Determine the [x, y] coordinate at the center of the cell enclosing the given text.  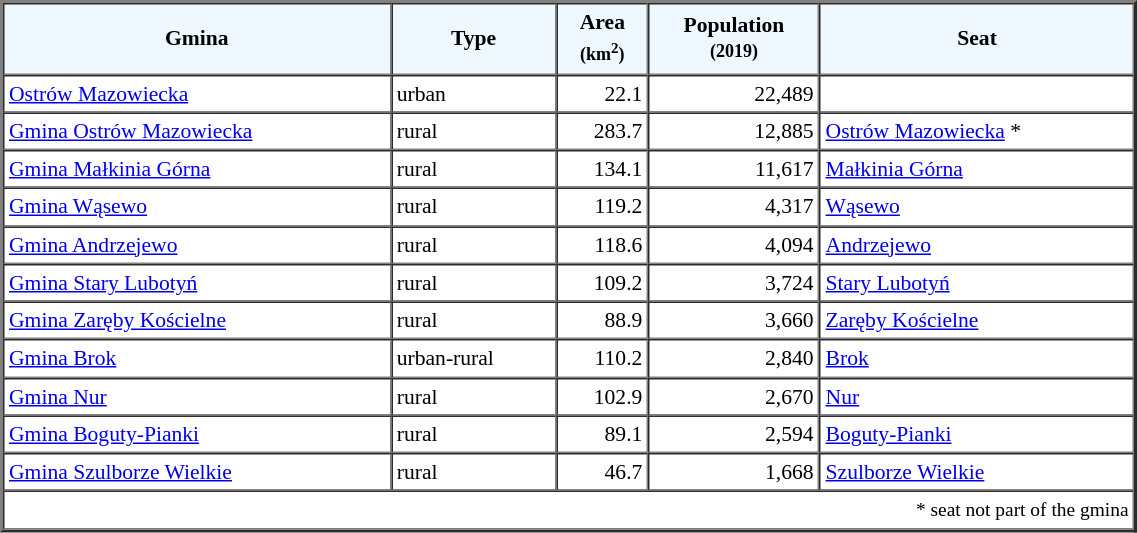
4,317 [734, 207]
Szulborze Wielkie [978, 472]
3,660 [734, 321]
3,724 [734, 283]
Andrzejewo [978, 245]
Gmina Zaręby Kościelne [197, 321]
* seat not part of the gmina [569, 510]
Gmina Brok [197, 359]
Stary Lubotyń [978, 283]
2,840 [734, 359]
Seat [978, 38]
Gmina Wąsewo [197, 207]
134.1 [602, 169]
2,594 [734, 434]
102.9 [602, 396]
Gmina Stary Lubotyń [197, 283]
Gmina [197, 38]
118.6 [602, 245]
Area(km2) [602, 38]
Wąsewo [978, 207]
urban [474, 93]
2,670 [734, 396]
Boguty-Pianki [978, 434]
4,094 [734, 245]
119.2 [602, 207]
Brok [978, 359]
109.2 [602, 283]
Gmina Małkinia Górna [197, 169]
Nur [978, 396]
Gmina Nur [197, 396]
Gmina Boguty-Pianki [197, 434]
12,885 [734, 131]
11,617 [734, 169]
110.2 [602, 359]
Type [474, 38]
Gmina Ostrów Mazowiecka [197, 131]
Małkinia Górna [978, 169]
88.9 [602, 321]
283.7 [602, 131]
46.7 [602, 472]
22,489 [734, 93]
Population(2019) [734, 38]
Ostrów Mazowiecka [197, 93]
urban-rural [474, 359]
Gmina Andrzejewo [197, 245]
Gmina Szulborze Wielkie [197, 472]
Zaręby Kościelne [978, 321]
89.1 [602, 434]
Ostrów Mazowiecka * [978, 131]
1,668 [734, 472]
22.1 [602, 93]
